Scan for the cell matching the given text and deliver its (x, y) coordinate at center. 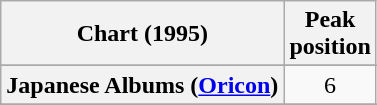
6 (330, 85)
Peakposition (330, 34)
Chart (1995) (142, 34)
Japanese Albums (Oricon) (142, 85)
